Search for the cell housing the specified text and yield its [x, y] center coordinate. 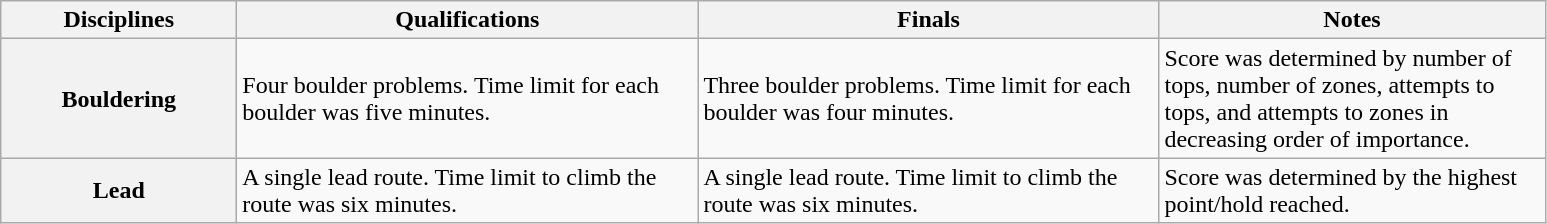
Three boulder problems. Time limit for each boulder was four minutes. [928, 98]
Finals [928, 20]
Notes [1352, 20]
Disciplines [119, 20]
Four boulder problems. Time limit for each boulder was five minutes. [468, 98]
Lead [119, 190]
Bouldering [119, 98]
Score was determined by number of tops, number of zones, attempts to tops, and attempts to zones in decreasing order of importance. [1352, 98]
Qualifications [468, 20]
Score was determined by the highest point/hold reached. [1352, 190]
